Provide the (x, y) coordinate of the cell's center where the given text is located.  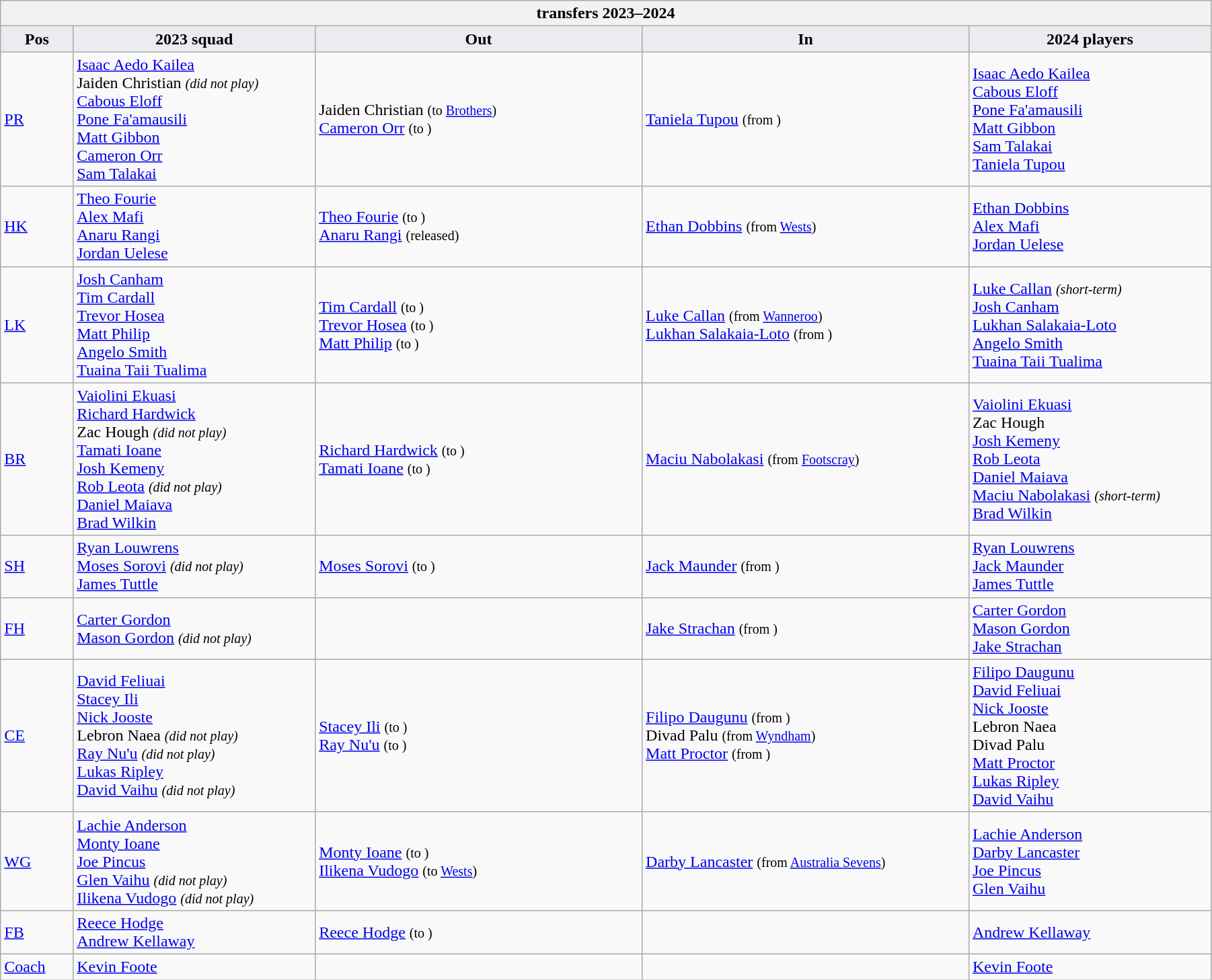
Richard Hardwick (to ) Tamati Ioane (to ) (479, 459)
Theo Fourie Alex Mafi Anaru Rangi Jordan Uelese (194, 226)
Ethan Dobbins Alex Mafi Jordan Uelese (1090, 226)
Vaiolini Ekuasi Richard Hardwick Zac Hough (did not play) Tamati Ioane Josh Kemeny Rob Leota (did not play) Daniel Maiava Brad Wilkin (194, 459)
transfers 2023–2024 (606, 13)
Luke Callan (short-term) Josh Canham Lukhan Salakaia-Loto Angelo Smith Tuaina Taii Tualima (1090, 324)
Maciu Nabolakasi (from Footscray) (806, 459)
SH (37, 566)
2024 players (1090, 39)
Vaiolini Ekuasi Zac Hough Josh Kemeny Rob Leota Daniel Maiava Maciu Nabolakasi (short-term) Brad Wilkin (1090, 459)
HK (37, 226)
Reece Hodge (to ) (479, 932)
Stacey Ili (to ) Ray Nu'u (to ) (479, 736)
Jack Maunder (from ) (806, 566)
In (806, 39)
Monty Ioane (to ) Ilikena Vudogo (to Wests) (479, 861)
Moses Sorovi (to ) (479, 566)
Coach (37, 967)
Carter Gordon Mason Gordon (did not play) (194, 628)
Ryan Louwrens Moses Sorovi (did not play) James Tuttle (194, 566)
Jaiden Christian (to Brothers) Cameron Orr (to ) (479, 119)
Josh Canham Tim Cardall Trevor Hosea Matt Philip Angelo Smith Tuaina Taii Tualima (194, 324)
Filipo Daugunu David Feliuai Nick Jooste Lebron Naea Divad Palu Matt Proctor Lukas Ripley David Vaihu (1090, 736)
PR (37, 119)
WG (37, 861)
FH (37, 628)
2023 squad (194, 39)
BR (37, 459)
Luke Callan (from Wanneroo) Lukhan Salakaia-Loto (from ) (806, 324)
Lachie Anderson Darby Lancaster Joe Pincus Glen Vaihu (1090, 861)
Lachie Anderson Monty Ioane Joe Pincus Glen Vaihu (did not play) Ilikena Vudogo (did not play) (194, 861)
Reece Hodge Andrew Kellaway (194, 932)
Darby Lancaster (from Australia Sevens) (806, 861)
Filipo Daugunu (from ) Divad Palu (from Wyndham) Matt Proctor (from ) (806, 736)
Isaac Aedo Kailea Jaiden Christian (did not play) Cabous Eloff Pone Fa'amausili Matt Gibbon Cameron Orr Sam Talakai (194, 119)
Jake Strachan (from ) (806, 628)
Theo Fourie (to ) Anaru Rangi (released) (479, 226)
CE (37, 736)
David Feliuai Stacey Ili Nick Jooste Lebron Naea (did not play) Ray Nu'u (did not play) Lukas Ripley David Vaihu (did not play) (194, 736)
Pos (37, 39)
Isaac Aedo Kailea Cabous Eloff Pone Fa'amausili Matt Gibbon Sam Talakai Taniela Tupou (1090, 119)
Taniela Tupou (from ) (806, 119)
Tim Cardall (to ) Trevor Hosea (to ) Matt Philip (to ) (479, 324)
FB (37, 932)
Andrew Kellaway (1090, 932)
Ethan Dobbins (from Wests) (806, 226)
Out (479, 39)
LK (37, 324)
Carter Gordon Mason Gordon Jake Strachan (1090, 628)
Ryan Louwrens Jack Maunder James Tuttle (1090, 566)
